For the text-containing cell, return its midpoint in [X, Y] coordinate format. 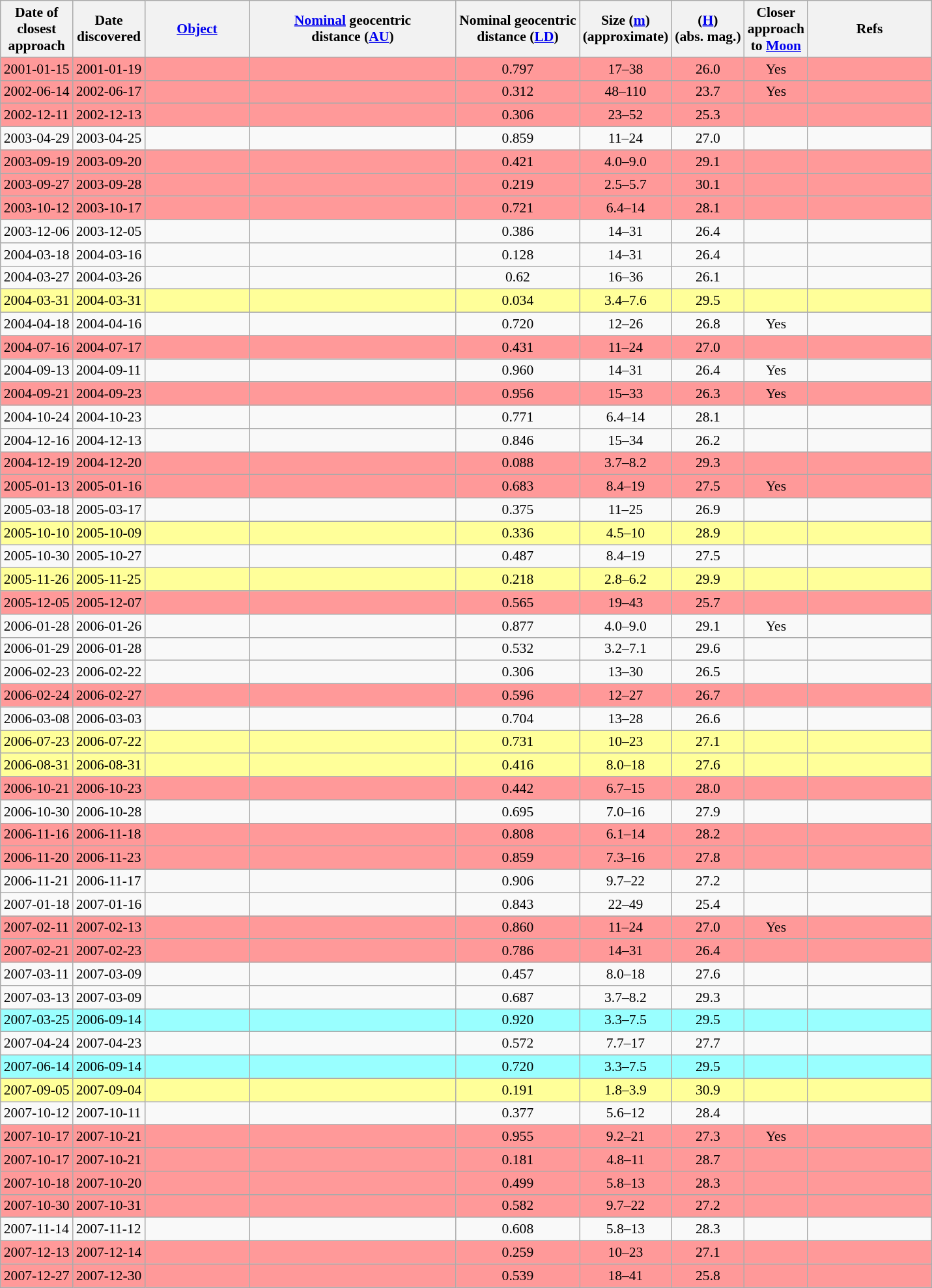
0.608 [517, 1229]
2003-10-17 [109, 208]
0.336 [517, 533]
0.846 [517, 440]
30.1 [707, 185]
0.532 [517, 649]
2004-03-27 [36, 278]
Size (m)(approximate) [626, 29]
2007-04-24 [36, 1044]
2004-03-18 [36, 255]
Closerapproachto Moon [776, 29]
2006-11-23 [109, 858]
2004-10-24 [36, 417]
2005-11-26 [36, 580]
0.191 [517, 1090]
2006-07-23 [36, 742]
28.9 [707, 533]
2004-12-13 [109, 440]
26.6 [707, 719]
2004-04-16 [109, 324]
2003-09-28 [109, 185]
2004-09-11 [109, 371]
0.960 [517, 371]
2007-11-14 [36, 1229]
2007-10-18 [36, 1183]
2004-07-16 [36, 347]
0.181 [517, 1160]
2005-10-30 [36, 556]
2006-10-28 [109, 812]
0.62 [517, 278]
2006-11-16 [36, 835]
2002-12-13 [109, 115]
25.7 [707, 603]
Date ofclosestapproach [36, 29]
2007-01-16 [109, 904]
0.487 [517, 556]
2002-12-11 [36, 115]
2005-01-16 [109, 487]
2006-11-18 [109, 835]
9.2–21 [626, 1137]
12–26 [626, 324]
17–38 [626, 69]
2007-03-11 [36, 974]
26.8 [707, 324]
2006-02-27 [109, 696]
0.377 [517, 1113]
2006-11-20 [36, 858]
0.731 [517, 742]
2007-12-27 [36, 1276]
0.695 [517, 812]
2004-09-13 [36, 371]
2007-12-13 [36, 1253]
2004-03-26 [109, 278]
2001-01-19 [109, 69]
0.457 [517, 974]
13–30 [626, 672]
23.7 [707, 92]
2005-12-05 [36, 603]
2002-06-14 [36, 92]
26.7 [707, 696]
13–28 [626, 719]
0.797 [517, 69]
2007-03-25 [36, 1020]
Nominal geocentricdistance (AU) [353, 29]
2004-10-23 [109, 417]
Datediscovered [109, 29]
2004-12-20 [109, 463]
0.955 [517, 1137]
0.786 [517, 951]
0.539 [517, 1276]
0.843 [517, 904]
0.572 [517, 1044]
2.8–6.2 [626, 580]
7.3–16 [626, 858]
0.808 [517, 835]
2006-10-23 [109, 788]
15–33 [626, 394]
25.3 [707, 115]
30.9 [707, 1090]
2006-02-23 [36, 672]
Nominal geocentricdistance (LD) [517, 29]
2004-12-16 [36, 440]
2007-10-30 [36, 1206]
26.3 [707, 394]
0.034 [517, 301]
Refs [869, 29]
7.7–17 [626, 1044]
28.4 [707, 1113]
0.565 [517, 603]
2005-03-18 [36, 510]
2006-03-03 [109, 719]
2.5–5.7 [626, 185]
2006-11-17 [109, 881]
2007-06-14 [36, 1067]
2007-09-05 [36, 1090]
5.6–12 [626, 1113]
19–43 [626, 603]
0.596 [517, 696]
2003-04-29 [36, 139]
0.259 [517, 1253]
0.704 [517, 719]
0.312 [517, 92]
2003-12-06 [36, 231]
2005-11-25 [109, 580]
11–25 [626, 510]
26.5 [707, 672]
28.0 [707, 788]
4.5–10 [626, 533]
2004-09-21 [36, 394]
18–41 [626, 1276]
2005-03-17 [109, 510]
2007-09-04 [109, 1090]
26.2 [707, 440]
0.687 [517, 997]
2003-10-12 [36, 208]
28.2 [707, 835]
0.906 [517, 881]
(H)(abs. mag.) [707, 29]
2007-10-11 [109, 1113]
0.683 [517, 487]
2007-02-21 [36, 951]
0.128 [517, 255]
2004-07-17 [109, 347]
2001-01-15 [36, 69]
2006-02-22 [109, 672]
22–49 [626, 904]
2007-10-12 [36, 1113]
2007-12-30 [109, 1276]
48–110 [626, 92]
2004-12-19 [36, 463]
0.860 [517, 928]
12–27 [626, 696]
25.4 [707, 904]
29.9 [707, 580]
0.219 [517, 185]
2007-02-23 [109, 951]
0.499 [517, 1183]
2006-10-21 [36, 788]
0.386 [517, 231]
27.9 [707, 812]
2007-04-23 [109, 1044]
Object [197, 29]
2006-01-29 [36, 649]
0.088 [517, 463]
2007-12-14 [109, 1253]
2004-04-18 [36, 324]
25.8 [707, 1276]
15–34 [626, 440]
16–36 [626, 278]
0.582 [517, 1206]
2007-02-11 [36, 928]
2006-01-26 [109, 626]
0.442 [517, 788]
29.6 [707, 649]
28.7 [707, 1160]
7.0–16 [626, 812]
0.920 [517, 1020]
0.431 [517, 347]
2002-06-17 [109, 92]
3.4–7.6 [626, 301]
2007-02-13 [109, 928]
26.1 [707, 278]
2003-09-20 [109, 162]
27.3 [707, 1137]
2003-12-05 [109, 231]
2005-10-10 [36, 533]
2004-03-16 [109, 255]
6.7–15 [626, 788]
2003-09-19 [36, 162]
23–52 [626, 115]
2003-04-25 [109, 139]
6.1–14 [626, 835]
0.375 [517, 510]
0.218 [517, 580]
2006-10-30 [36, 812]
26.9 [707, 510]
0.956 [517, 394]
2007-03-13 [36, 997]
2007-10-20 [109, 1183]
2007-11-12 [109, 1229]
2005-10-27 [109, 556]
2005-12-07 [109, 603]
27.8 [707, 858]
2007-10-31 [109, 1206]
2004-09-23 [109, 394]
2007-01-18 [36, 904]
2006-07-22 [109, 742]
2003-09-27 [36, 185]
2006-02-24 [36, 696]
2005-10-09 [109, 533]
3.2–7.1 [626, 649]
0.721 [517, 208]
0.421 [517, 162]
2006-03-08 [36, 719]
2006-11-21 [36, 881]
0.416 [517, 766]
2005-01-13 [36, 487]
0.771 [517, 417]
4.8–11 [626, 1160]
27.7 [707, 1044]
1.8–3.9 [626, 1090]
26.0 [707, 69]
0.877 [517, 626]
